Scan for the cell matching the given text and deliver its [X, Y] coordinate at center. 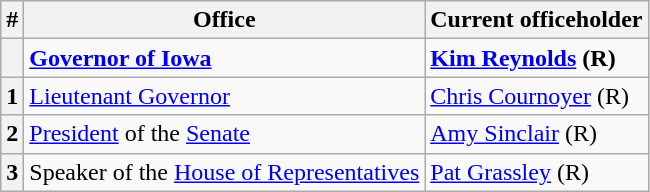
Pat Grassley (R) [536, 172]
3 [12, 172]
Speaker of the House of Representatives [224, 172]
Current officeholder [536, 20]
Office [224, 20]
Lieutenant Governor [224, 96]
President of the Senate [224, 134]
Kim Reynolds (R) [536, 58]
# [12, 20]
Chris Cournoyer (R) [536, 96]
Governor of Iowa [224, 58]
2 [12, 134]
1 [12, 96]
Amy Sinclair (R) [536, 134]
